Return (X, Y) of the center of cell containing provided text 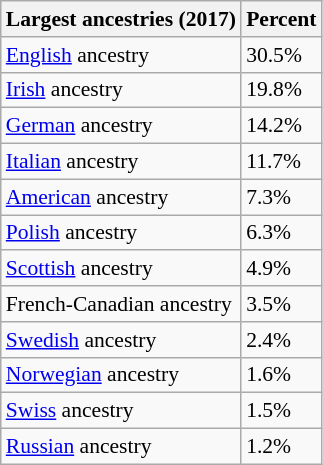
Swedish ancestry (121, 340)
German ancestry (121, 126)
1.2% (281, 447)
30.5% (281, 55)
Irish ancestry (121, 90)
19.8% (281, 90)
Largest ancestries (2017) (121, 19)
American ancestry (121, 197)
14.2% (281, 126)
2.4% (281, 340)
11.7% (281, 162)
English ancestry (121, 55)
Scottish ancestry (121, 269)
Swiss ancestry (121, 411)
4.9% (281, 269)
3.5% (281, 304)
French-Canadian ancestry (121, 304)
1.5% (281, 411)
Percent (281, 19)
Norwegian ancestry (121, 375)
1.6% (281, 375)
Italian ancestry (121, 162)
6.3% (281, 233)
Polish ancestry (121, 233)
Russian ancestry (121, 447)
7.3% (281, 197)
